Locate the cell with the specified text and output its (X, Y) center coordinate. 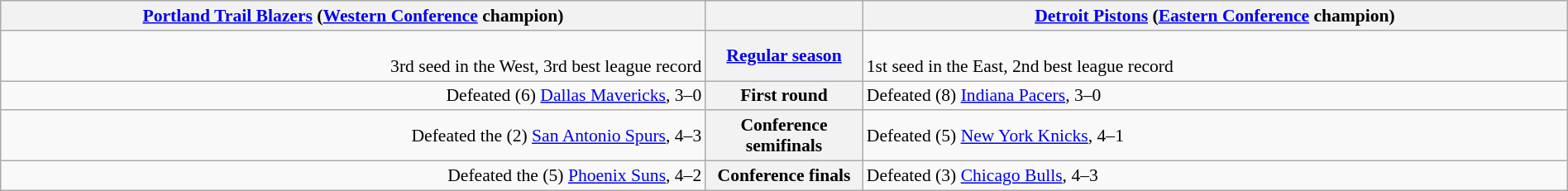
Detroit Pistons (Eastern Conference champion) (1216, 16)
Defeated the (5) Phoenix Suns, 4–2 (354, 176)
Defeated (3) Chicago Bulls, 4–3 (1216, 176)
Defeated the (2) San Antonio Spurs, 4–3 (354, 136)
Defeated (6) Dallas Mavericks, 3–0 (354, 96)
Conference finals (784, 176)
3rd seed in the West, 3rd best league record (354, 56)
Regular season (784, 56)
First round (784, 96)
Portland Trail Blazers (Western Conference champion) (354, 16)
Conference semifinals (784, 136)
Defeated (8) Indiana Pacers, 3–0 (1216, 96)
Defeated (5) New York Knicks, 4–1 (1216, 136)
1st seed in the East, 2nd best league record (1216, 56)
